Pinpoint the cell where the given text exists, returning its (x, y) midpoint coordinate. 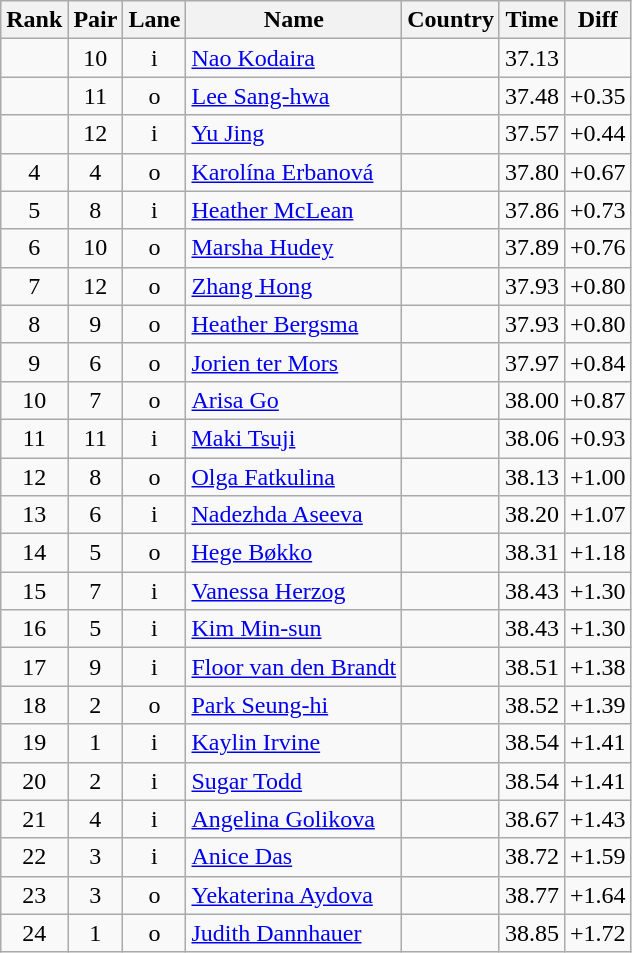
+1.64 (598, 895)
Kim Min-sun (294, 629)
37.86 (532, 210)
Floor van den Brandt (294, 667)
38.85 (532, 933)
Diff (598, 20)
Maki Tsuji (294, 438)
Olga Fatkulina (294, 477)
16 (34, 629)
Heather Bergsma (294, 324)
Nadezhda Aseeva (294, 515)
Hege Bøkko (294, 553)
Anice Das (294, 857)
+0.35 (598, 96)
+0.84 (598, 362)
+1.59 (598, 857)
+1.07 (598, 515)
Nao Kodaira (294, 58)
37.48 (532, 96)
37.80 (532, 172)
+0.76 (598, 248)
Yekaterina Aydova (294, 895)
38.52 (532, 705)
+0.67 (598, 172)
20 (34, 781)
Lee Sang-hwa (294, 96)
38.31 (532, 553)
Name (294, 20)
+1.39 (598, 705)
+1.38 (598, 667)
19 (34, 743)
14 (34, 553)
37.57 (532, 134)
38.72 (532, 857)
Park Seung-hi (294, 705)
37.89 (532, 248)
Pair (96, 20)
38.20 (532, 515)
18 (34, 705)
Lane (154, 20)
15 (34, 591)
38.77 (532, 895)
+1.72 (598, 933)
Marsha Hudey (294, 248)
Rank (34, 20)
Jorien ter Mors (294, 362)
Vanessa Herzog (294, 591)
Arisa Go (294, 400)
Heather McLean (294, 210)
22 (34, 857)
+0.87 (598, 400)
Kaylin Irvine (294, 743)
24 (34, 933)
38.13 (532, 477)
+1.18 (598, 553)
+0.93 (598, 438)
13 (34, 515)
+1.43 (598, 819)
Judith Dannhauer (294, 933)
Sugar Todd (294, 781)
38.51 (532, 667)
Angelina Golikova (294, 819)
37.97 (532, 362)
+1.00 (598, 477)
23 (34, 895)
38.67 (532, 819)
+0.73 (598, 210)
Zhang Hong (294, 286)
17 (34, 667)
37.13 (532, 58)
38.06 (532, 438)
Karolína Erbanová (294, 172)
Yu Jing (294, 134)
Country (451, 20)
+0.44 (598, 134)
38.00 (532, 400)
21 (34, 819)
Time (532, 20)
